Detect which cell encompasses the target text, then output its (X, Y) center coordinate. 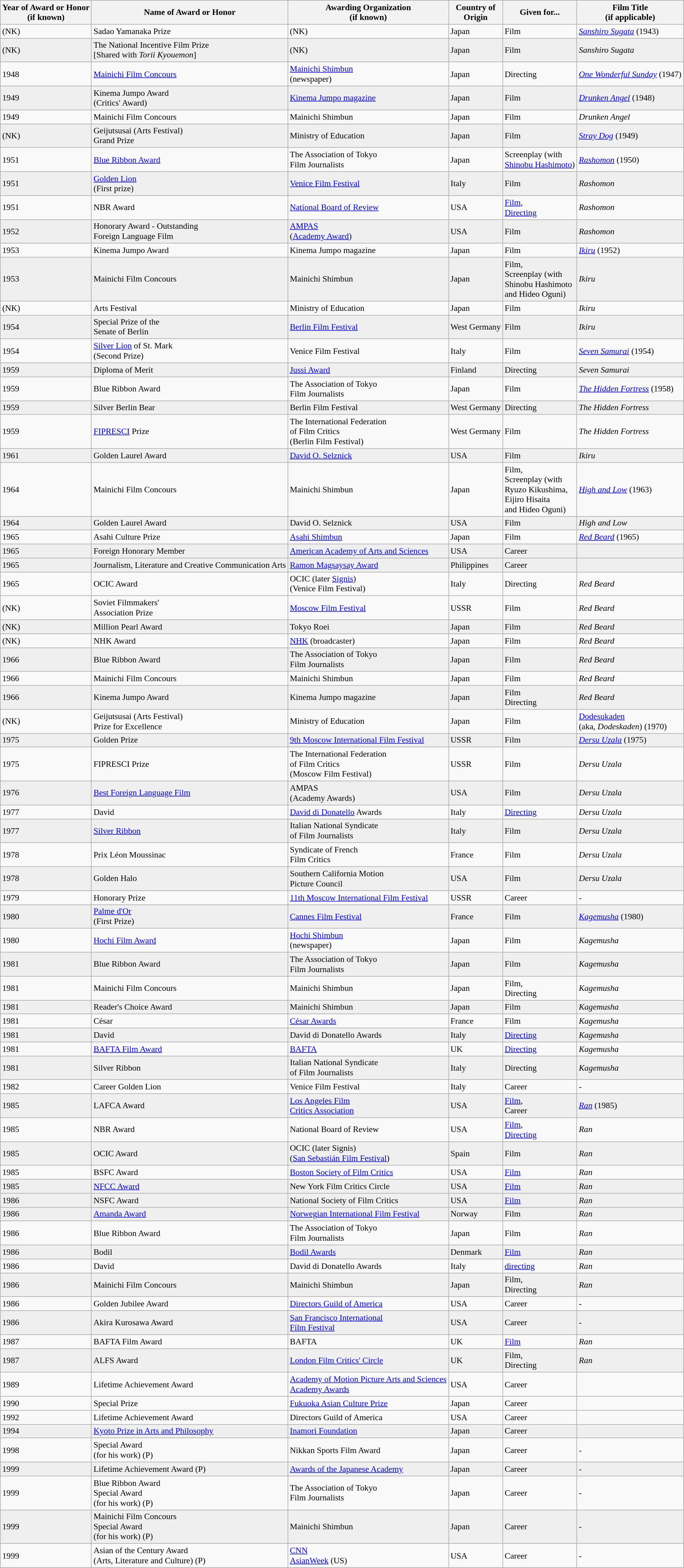
1952 (46, 231)
NFCC Award (190, 1186)
Lifetime Achievement Award (P) (190, 1469)
Awards of the Japanese Academy (369, 1469)
1979 (46, 898)
National Society of Film Critics (369, 1200)
Film Directing (540, 698)
Prix Léon Moussinac (190, 855)
Arts Festival (190, 308)
directing (540, 1266)
Bodil (190, 1252)
Southern California Motion Picture Council (369, 879)
Palme d'Or (First Prize) (190, 917)
Golden Jubilee Award (190, 1304)
San Francisco International Film Festival (369, 1322)
Screenplay (with Shinobu Hashimoto) (540, 160)
César (190, 1021)
Asahi Culture Prize (190, 537)
Inamori Foundation (369, 1431)
Sanshiro Sugata (1943) (630, 31)
Philippines (475, 565)
Norwegian International Film Festival (369, 1214)
Red Beard (1965) (630, 537)
Film, Screenplay (with Shinobu Hashimoto and Hideo Oguni) (540, 279)
Career Golden Lion (190, 1087)
Jussi Award (369, 370)
High and Low (1963) (630, 490)
Reader's Choice Award (190, 1007)
Sanshiro Sugata (630, 50)
Kinema Jumpo Award (Critics' Award) (190, 98)
Kyoto Prize in Arts and Philosophy (190, 1431)
Academy of Motion Picture Arts and SciencesAcademy Awards (369, 1384)
The National Incentive Film Prize [Shared with Torii Kyouemon] (190, 50)
Golden Halo (190, 879)
Mainichi Film Concours Special Award (for his work) (P) (190, 1527)
CNN AsianWeek (US) (369, 1555)
Awarding Organization (if known) (369, 13)
Drunken Angel (1948) (630, 98)
Spain (475, 1154)
NSFC Award (190, 1200)
LAFCA Award (190, 1106)
Los Angeles Film Critics Association (369, 1106)
Silver Lion of St. Mark (Second Prize) (190, 351)
1948 (46, 74)
1961 (46, 456)
Million Pearl Award (190, 627)
American Academy of Arts and Sciences (369, 551)
Honorary Award - Outstanding Foreign Language Film (190, 231)
Tokyo Roei (369, 627)
Film, Career (540, 1106)
Moscow Film Festival (369, 608)
11th Moscow International Film Festival (369, 898)
OCIC (later Signis) (Venice Film Festival) (369, 584)
Norway (475, 1214)
1976 (46, 793)
Ran (1985) (630, 1106)
1992 (46, 1417)
Cannes Film Festival (369, 917)
NHK Award (190, 641)
Given for... (540, 13)
BSFC Award (190, 1173)
Seven Samurai (1954) (630, 351)
Soviet Filmmakers' Association Prize (190, 608)
Year of Award or Honor (if known) (46, 13)
The Hidden Fortress (1958) (630, 389)
Journalism, Literature and Creative Communication Arts (190, 565)
Asahi Shimbun (369, 537)
London Film Critics' Circle (369, 1361)
Special Prize (190, 1403)
César Awards (369, 1021)
Kagemusha (1980) (630, 917)
Seven Samurai (630, 370)
AMPAS (Academy Award) (369, 231)
The International Federation of Film Critics(Berlin Film Festival) (369, 432)
High and Low (630, 523)
Boston Society of Film Critics (369, 1173)
Honorary Prize (190, 898)
Fukuoka Asian Culture Prize (369, 1403)
Hochi Film Award (190, 941)
Amanda Award (190, 1214)
Nikkan Sports Film Award (369, 1450)
Silver Berlin Bear (190, 408)
1998 (46, 1450)
AMPAS (Academy Awards) (369, 793)
Hochi Shimbun (newspaper) (369, 941)
Diploma of Merit (190, 370)
Film Title (if applicable) (630, 13)
Dersu Uzala (1975) (630, 740)
Asian of the Century Award (Arts, Literature and Culture) (P) (190, 1555)
Ikiru (1952) (630, 251)
ALFS Award (190, 1361)
Drunken Angel (630, 117)
Special Prize of the Senate of Berlin (190, 327)
1989 (46, 1384)
Best Foreign Language Film (190, 793)
Mainichi Shimbun(newspaper) (369, 74)
Film, Screenplay (with Ryuzo Kikushima, Eijiro Hisaita and Hideo Oguni) (540, 490)
Foreign Honorary Member (190, 551)
1990 (46, 1403)
Geijutsusai (Arts Festival) Prize for Excellence (190, 721)
Geijutsusai (Arts Festival) Grand Prize (190, 136)
Sadao Yamanaka Prize (190, 31)
New York Film Critics Circle (369, 1186)
Akira Kurosawa Award (190, 1322)
One Wonderful Sunday (1947) (630, 74)
1982 (46, 1087)
NHK (broadcaster) (369, 641)
The International Federation of Film Critics(Moscow Film Festival) (369, 764)
Finland (475, 370)
Golden Prize (190, 740)
Dodesukaden (aka, Dodeskaden) (1970) (630, 721)
Blue Ribbon Award Special Award (for his work) (P) (190, 1493)
Name of Award or Honor (190, 13)
Denmark (475, 1252)
9th Moscow International Film Festival (369, 740)
Syndicate of French Film Critics (369, 855)
Stray Dog (1949) (630, 136)
Golden Lion (First prize) (190, 184)
Special Award (for his work) (P) (190, 1450)
Rashomon (1950) (630, 160)
Bodil Awards (369, 1252)
1994 (46, 1431)
Country of Origin (475, 13)
Ramon Magsaysay Award (369, 565)
OCIC (later Signis) (San Sebastián Film Festival) (369, 1154)
